Return the [x, y] coordinate for the center point of the cell that contains the specified text.  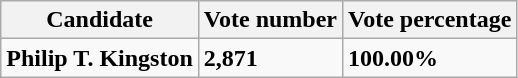
Philip T. Kingston [100, 58]
Vote percentage [430, 20]
100.00% [430, 58]
2,871 [270, 58]
Candidate [100, 20]
Vote number [270, 20]
